Find where the given text appears and provide that cell's center as (X, Y) coordinate. 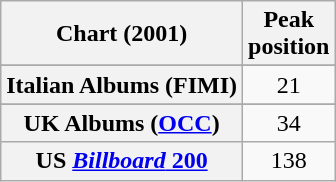
UK Albums (OCC) (122, 123)
34 (289, 123)
Chart (2001) (122, 34)
Peakposition (289, 34)
US Billboard 200 (122, 161)
138 (289, 161)
21 (289, 85)
Italian Albums (FIMI) (122, 85)
